Locate the cell with the specified text and output its [X, Y] center coordinate. 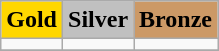
Silver [98, 20]
Bronze [176, 20]
Gold [32, 20]
